Return (X, Y) of the center of cell containing provided text 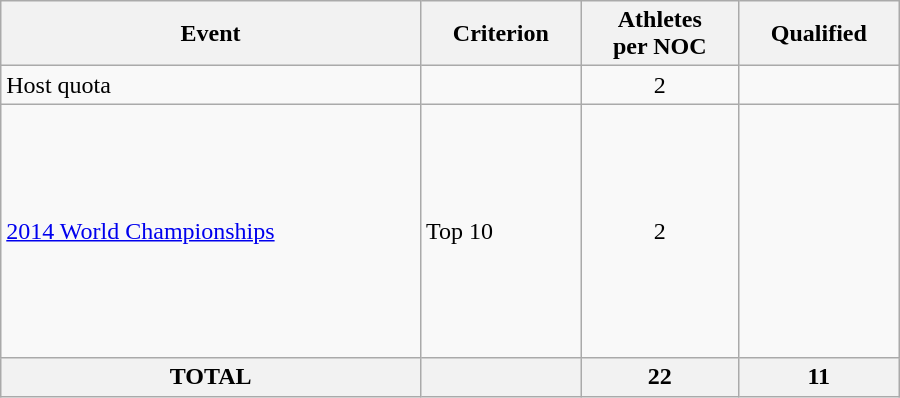
Qualified (818, 34)
Athletesper NOC (660, 34)
Host quota (211, 85)
22 (660, 377)
TOTAL (211, 377)
Criterion (500, 34)
11 (818, 377)
Event (211, 34)
Top 10 (500, 231)
2014 World Championships (211, 231)
